Return the (x, y) coordinate for the center point of the cell that contains the specified text.  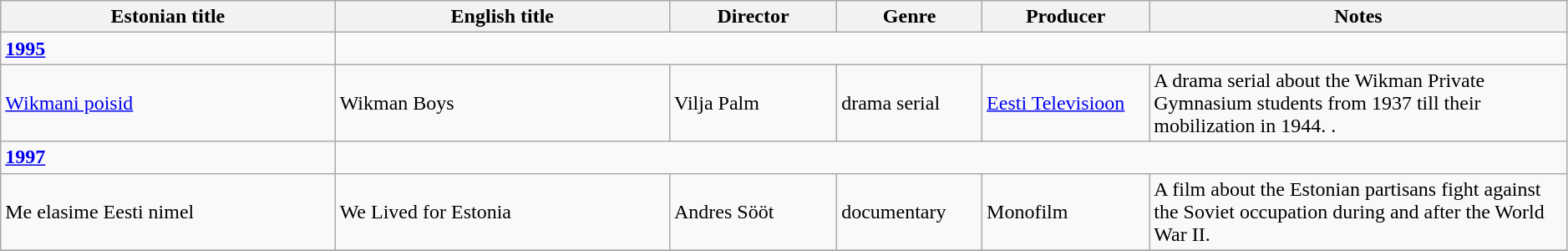
Monofilm (1066, 212)
documentary (910, 212)
Director (753, 17)
A drama serial about the Wikman Private Gymnasium students from 1937 till their mobilization in 1944. . (1358, 103)
Wikman Boys (502, 103)
A film about the Estonian partisans fight against the Soviet occupation during and after the World War II. (1358, 212)
Me elasime Eesti nimel (168, 212)
Eesti Televisioon (1066, 103)
Producer (1066, 17)
1997 (168, 157)
Estonian title (168, 17)
drama serial (910, 103)
Andres Sööt (753, 212)
1995 (168, 49)
We Lived for Estonia (502, 212)
English title (502, 17)
Genre (910, 17)
Notes (1358, 17)
Wikmani poisid (168, 103)
Vilja Palm (753, 103)
